Detect which cell encompasses the target text, then output its (x, y) center coordinate. 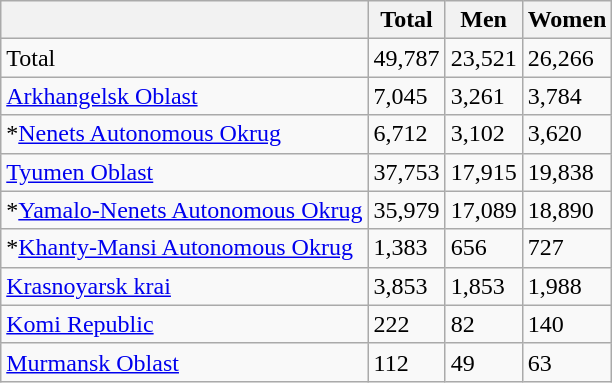
6,712 (406, 134)
140 (567, 324)
Arkhangelsk Oblast (184, 96)
1,853 (484, 286)
37,753 (406, 172)
Women (567, 20)
3,784 (567, 96)
3,620 (567, 134)
1,988 (567, 286)
Komi Republic (184, 324)
Krasnoyarsk krai (184, 286)
19,838 (567, 172)
Tyumen Oblast (184, 172)
82 (484, 324)
727 (567, 248)
17,089 (484, 210)
18,890 (567, 210)
*Khanty-Mansi Autonomous Okrug (184, 248)
1,383 (406, 248)
3,853 (406, 286)
26,266 (567, 58)
7,045 (406, 96)
112 (406, 362)
Men (484, 20)
63 (567, 362)
*Nenets Autonomous Okrug (184, 134)
49 (484, 362)
23,521 (484, 58)
*Yamalo-Nenets Autonomous Okrug (184, 210)
49,787 (406, 58)
Murmansk Oblast (184, 362)
17,915 (484, 172)
3,261 (484, 96)
222 (406, 324)
35,979 (406, 210)
3,102 (484, 134)
656 (484, 248)
